Return (x, y) of the center of cell containing provided text 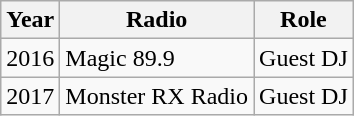
2017 (30, 96)
Year (30, 20)
Magic 89.9 (157, 58)
Radio (157, 20)
2016 (30, 58)
Role (304, 20)
Monster RX Radio (157, 96)
